Scan for the cell matching the given text and deliver its [x, y] coordinate at center. 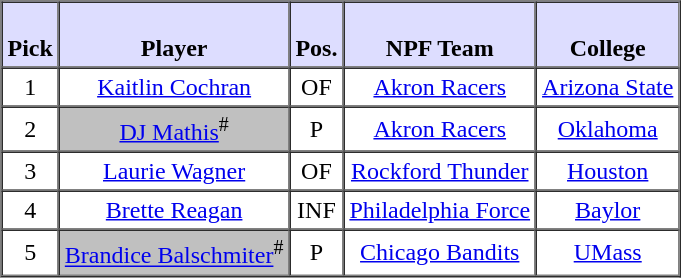
College [608, 35]
Arizona State [608, 88]
Houston [608, 172]
Pos. [316, 35]
Brette Reagan [174, 210]
Laurie Wagner [174, 172]
1 [30, 88]
UMass [608, 252]
Oklahoma [608, 128]
Kaitlin Cochran [174, 88]
Player [174, 35]
NPF Team [440, 35]
3 [30, 172]
Brandice Balschmiter# [174, 252]
DJ Mathis# [174, 128]
Philadelphia Force [440, 210]
5 [30, 252]
2 [30, 128]
4 [30, 210]
INF [316, 210]
Pick [30, 35]
Baylor [608, 210]
Chicago Bandits [440, 252]
Rockford Thunder [440, 172]
